Return the [X, Y] coordinate for the center point of the cell that contains the specified text.  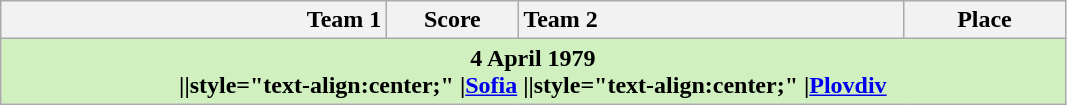
Place [984, 20]
Score [452, 20]
4 April 1979||style="text-align:center;" |Sofia ||style="text-align:center;" |Plovdiv [533, 72]
Team 1 [194, 20]
Team 2 [711, 20]
